Output the (X, Y) coordinate of the center of the cell containing the given text.  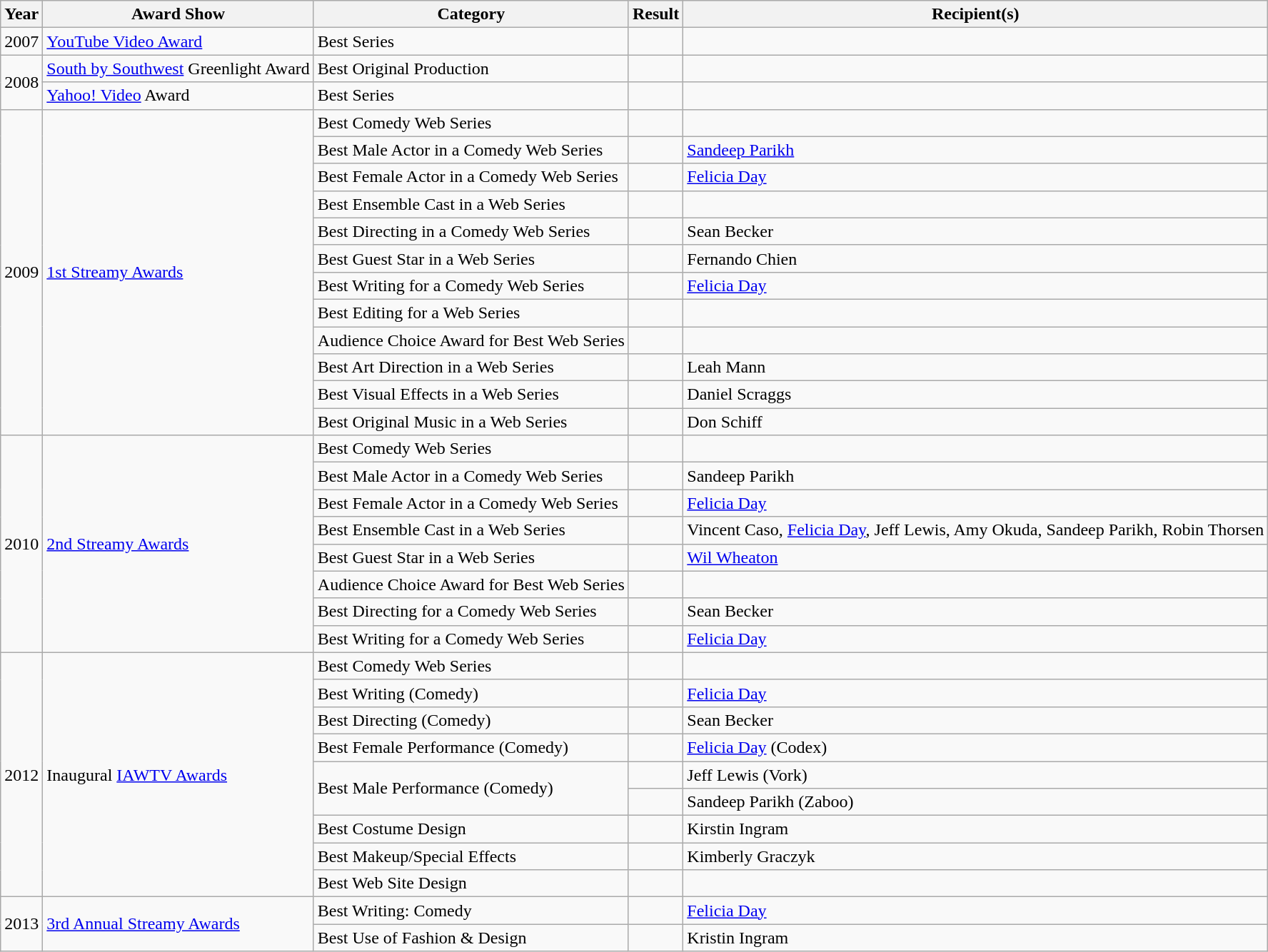
Best Visual Effects in a Web Series (471, 395)
Recipient(s) (975, 14)
Leah Mann (975, 368)
Best Web Site Design (471, 883)
Result (655, 14)
2nd Streamy Awards (178, 544)
Inaugural IAWTV Awards (178, 775)
Award Show (178, 14)
Jeff Lewis (Vork) (975, 774)
Best Directing for a Comedy Web Series (471, 612)
3rd Annual Streamy Awards (178, 924)
Best Original Music in a Web Series (471, 422)
Best Makeup/Special Effects (471, 856)
South by Southwest Greenlight Award (178, 69)
Kirstin Ingram (975, 829)
Yahoo! Video Award (178, 96)
Vincent Caso, Felicia Day, Jeff Lewis, Amy Okuda, Sandeep Parikh, Robin Thorsen (975, 530)
Fernando Chien (975, 258)
Category (471, 14)
Daniel Scraggs (975, 395)
2007 (21, 41)
Don Schiff (975, 422)
Kristin Ingram (975, 938)
Best Art Direction in a Web Series (471, 368)
2010 (21, 544)
Best Writing: Comedy (471, 911)
Felicia Day (Codex) (975, 747)
Best Writing (Comedy) (471, 693)
Best Editing for a Web Series (471, 313)
YouTube Video Award (178, 41)
Best Directing (Comedy) (471, 720)
Best Costume Design (471, 829)
2013 (21, 924)
1st Streamy Awards (178, 273)
Best Female Performance (Comedy) (471, 747)
Best Use of Fashion & Design (471, 938)
Year (21, 14)
2008 (21, 82)
Sandeep Parikh (Zaboo) (975, 802)
2009 (21, 273)
Best Male Performance (Comedy) (471, 788)
Kimberly Graczyk (975, 856)
Best Directing in a Comedy Web Series (471, 231)
Wil Wheaton (975, 557)
2012 (21, 775)
Best Original Production (471, 69)
